From the cell containing the given text, extract its center point as [X, Y] coordinate. 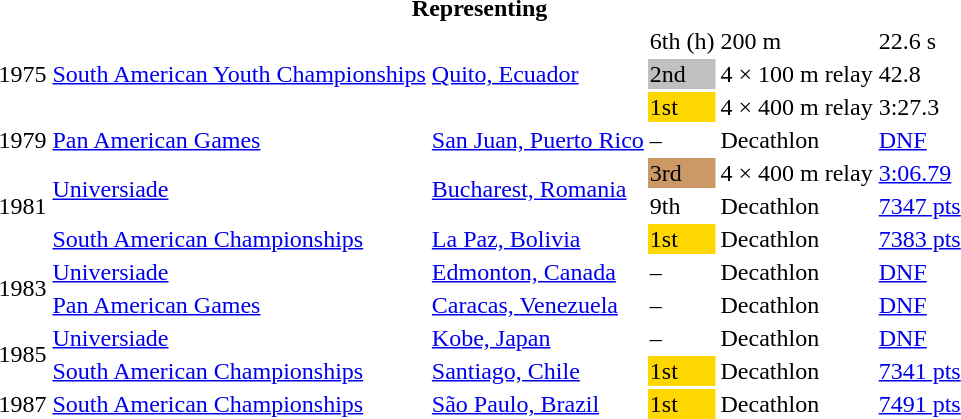
Bucharest, Romania [538, 190]
Edmonton, Canada [538, 272]
3rd [682, 173]
South American Youth Championships [239, 74]
4 × 100 m relay [796, 74]
Caracas, Venezuela [538, 305]
Santiago, Chile [538, 371]
La Paz, Bolivia [538, 239]
2nd [682, 74]
San Juan, Puerto Rico [538, 140]
200 m [796, 41]
Kobe, Japan [538, 338]
Quito, Ecuador [538, 74]
6th (h) [682, 41]
9th [682, 206]
São Paulo, Brazil [538, 404]
